Locate the cell with the specified text and output its (x, y) center coordinate. 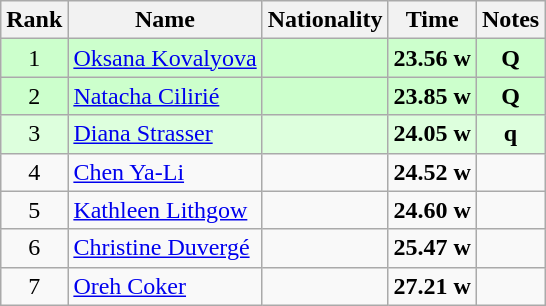
4 (34, 172)
25.47 w (432, 248)
1 (34, 58)
2 (34, 96)
Natacha Cilirié (165, 96)
24.52 w (432, 172)
3 (34, 134)
Kathleen Lithgow (165, 210)
7 (34, 286)
23.56 w (432, 58)
Chen Ya-Li (165, 172)
q (510, 134)
Christine Duvergé (165, 248)
5 (34, 210)
6 (34, 248)
Notes (510, 20)
Oksana Kovalyova (165, 58)
Rank (34, 20)
23.85 w (432, 96)
Nationality (325, 20)
Oreh Coker (165, 286)
Name (165, 20)
Time (432, 20)
24.60 w (432, 210)
27.21 w (432, 286)
Diana Strasser (165, 134)
24.05 w (432, 134)
